Locate the cell with the specified text and output its (x, y) center coordinate. 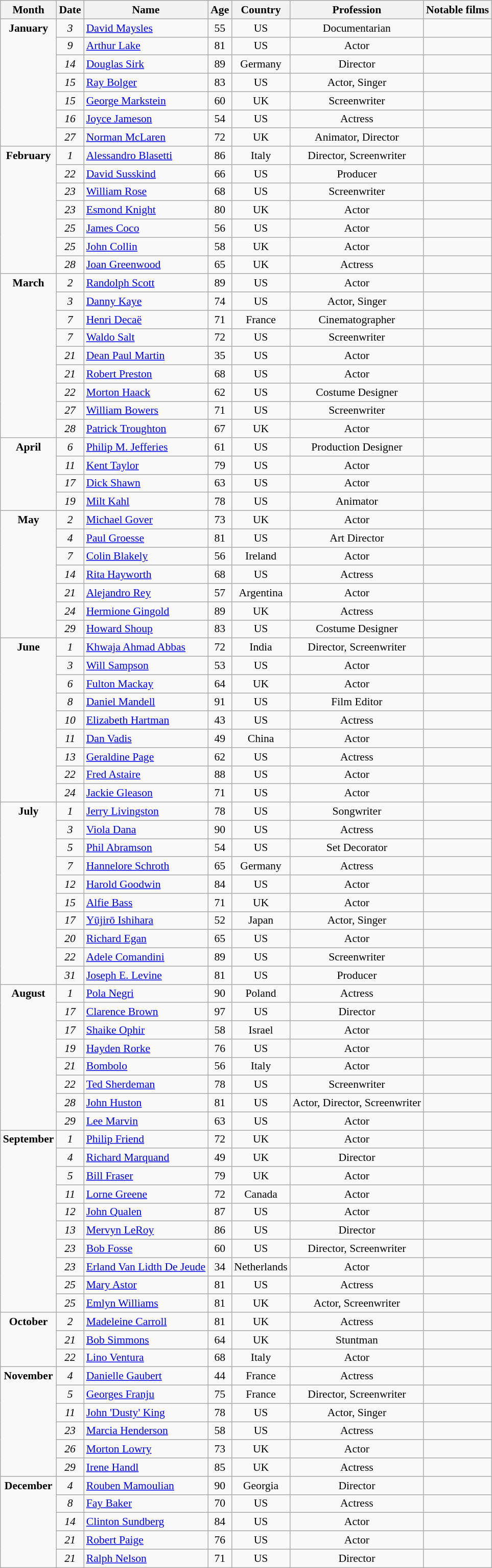
Morton Lowry (146, 1449)
Waldo Salt (146, 338)
Argentina (261, 593)
57 (220, 593)
Fred Astaire (146, 775)
Elizabeth Hartman (146, 721)
Joyce Jameson (146, 119)
85 (220, 1467)
Jerry Livingston (146, 812)
David Susskind (146, 174)
Henri Decaë (146, 320)
Stuntman (357, 1340)
Georges Franju (146, 1395)
Daniel Mandell (146, 702)
Film Editor (357, 702)
Animator, Director (357, 138)
May (29, 575)
Bill Fraser (146, 1176)
Rouben Mamoulian (146, 1486)
June (29, 720)
Yūjirō Ishihara (146, 921)
Mervyn LeRoy (146, 1230)
Ray Bolger (146, 83)
Mary Astor (146, 1285)
Dean Paul Martin (146, 356)
61 (220, 447)
Clinton Sundberg (146, 1522)
March (29, 356)
Richard Egan (146, 939)
Alejandro Rey (146, 593)
Erland Van Lidth De Jeude (146, 1267)
Colin Blakely (146, 556)
January (29, 83)
John Qualen (146, 1212)
Patrick Troughton (146, 429)
31 (69, 975)
Actor, Screenwriter (357, 1304)
Irene Handl (146, 1467)
Bob Fosse (146, 1249)
Will Sampson (146, 666)
Kent Taylor (146, 465)
20 (69, 939)
Viola Dana (146, 830)
Month (29, 10)
74 (220, 301)
April (29, 474)
Bombolo (146, 1066)
Fulton Mackay (146, 684)
Arthur Lake (146, 46)
John Collin (146, 247)
34 (220, 1267)
Hermione Gingold (146, 611)
Production Designer (357, 447)
Harold Goodwin (146, 884)
97 (220, 1012)
Notable films (458, 10)
Set Decorator (357, 848)
Philip M. Jefferies (146, 447)
Ralph Nelson (146, 1558)
Emlyn Williams (146, 1304)
88 (220, 775)
September (29, 1221)
Robert Preston (146, 374)
Randolph Scott (146, 283)
Danielle Gaubert (146, 1376)
80 (220, 210)
Art Director (357, 538)
Alessandro Blasetti (146, 155)
Age (220, 10)
44 (220, 1376)
Danny Kaye (146, 301)
66 (220, 174)
Richard Marquand (146, 1158)
David Maysles (146, 28)
Robert Paige (146, 1540)
China (261, 738)
Israel (261, 1030)
Netherlands (261, 1267)
70 (220, 1504)
91 (220, 702)
Country (261, 10)
Rita Hayworth (146, 575)
Norman McLaren (146, 138)
Cinematographer (357, 320)
Hannelore Schroth (146, 866)
Dan Vadis (146, 738)
Esmond Knight (146, 210)
10 (69, 721)
Jackie Gleason (146, 793)
Alfie Bass (146, 903)
Poland (261, 994)
George Markstein (146, 101)
Songwriter (357, 812)
John 'Dusty' King (146, 1413)
Japan (261, 921)
Adele Comandini (146, 957)
52 (220, 921)
Phil Abramson (146, 848)
Howard Shoup (146, 629)
9 (69, 46)
William Rose (146, 192)
67 (220, 429)
Milt Kahl (146, 502)
Ireland (261, 556)
Actor, Director, Screenwriter (357, 1103)
India (261, 647)
Douglas Sirk (146, 64)
Hayden Rorke (146, 1048)
November (29, 1422)
87 (220, 1212)
William Bowers (146, 411)
Bob Simmons (146, 1340)
Animator (357, 502)
February (29, 210)
Michael Gover (146, 520)
Lee Marvin (146, 1121)
Paul Groesse (146, 538)
Geraldine Page (146, 757)
Name (146, 10)
Philip Friend (146, 1139)
December (29, 1522)
Dick Shawn (146, 483)
35 (220, 356)
James Coco (146, 229)
43 (220, 721)
Ted Sherdeman (146, 1085)
Morton Haack (146, 392)
Joan Greenwood (146, 265)
16 (69, 119)
July (29, 893)
Lorne Greene (146, 1194)
Date (69, 10)
Khwaja Ahmad Abbas (146, 647)
October (29, 1340)
Georgia (261, 1486)
Shaike Ophir (146, 1030)
Joseph E. Levine (146, 975)
John Huston (146, 1103)
53 (220, 666)
Fay Baker (146, 1504)
Profession (357, 10)
55 (220, 28)
Clarence Brown (146, 1012)
Lino Ventura (146, 1358)
26 (69, 1449)
75 (220, 1395)
Documentarian (357, 28)
Canada (261, 1194)
Pola Negri (146, 994)
Madeleine Carroll (146, 1321)
August (29, 1058)
Marcia Henderson (146, 1431)
